Detect which cell encompasses the target text, then output its [x, y] center coordinate. 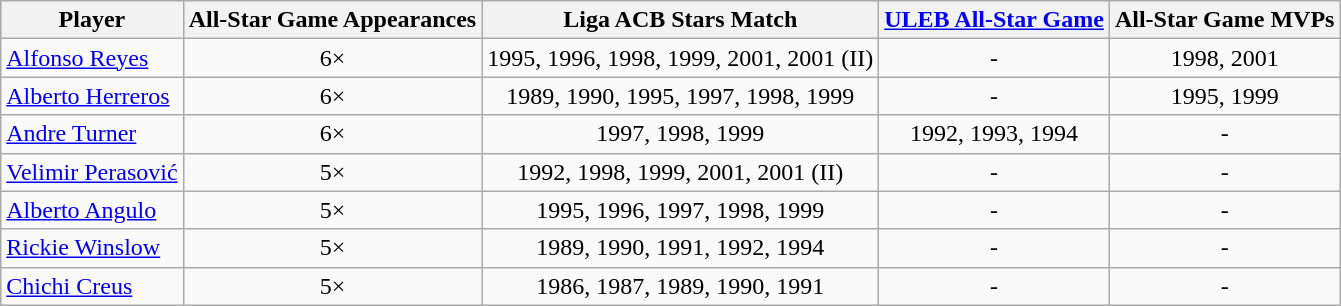
Alfonso Reyes [92, 58]
Andre Turner [92, 134]
ULEB All-Star Game [994, 20]
1989, 1990, 1995, 1997, 1998, 1999 [680, 96]
Alberto Herreros [92, 96]
Rickie Winslow [92, 248]
All-Star Game MVPs [1224, 20]
1992, 1998, 1999, 2001, 2001 (II) [680, 172]
1992, 1993, 1994 [994, 134]
1995, 1999 [1224, 96]
1995, 1996, 1997, 1998, 1999 [680, 210]
1995, 1996, 1998, 1999, 2001, 2001 (II) [680, 58]
1997, 1998, 1999 [680, 134]
1986, 1987, 1989, 1990, 1991 [680, 286]
Alberto Angulo [92, 210]
Liga ACB Stars Match [680, 20]
Player [92, 20]
All-Star Game Appearances [332, 20]
1998, 2001 [1224, 58]
Velimir Perasović [92, 172]
Chichi Creus [92, 286]
1989, 1990, 1991, 1992, 1994 [680, 248]
